Pinpoint the cell where the given text exists, returning its (x, y) midpoint coordinate. 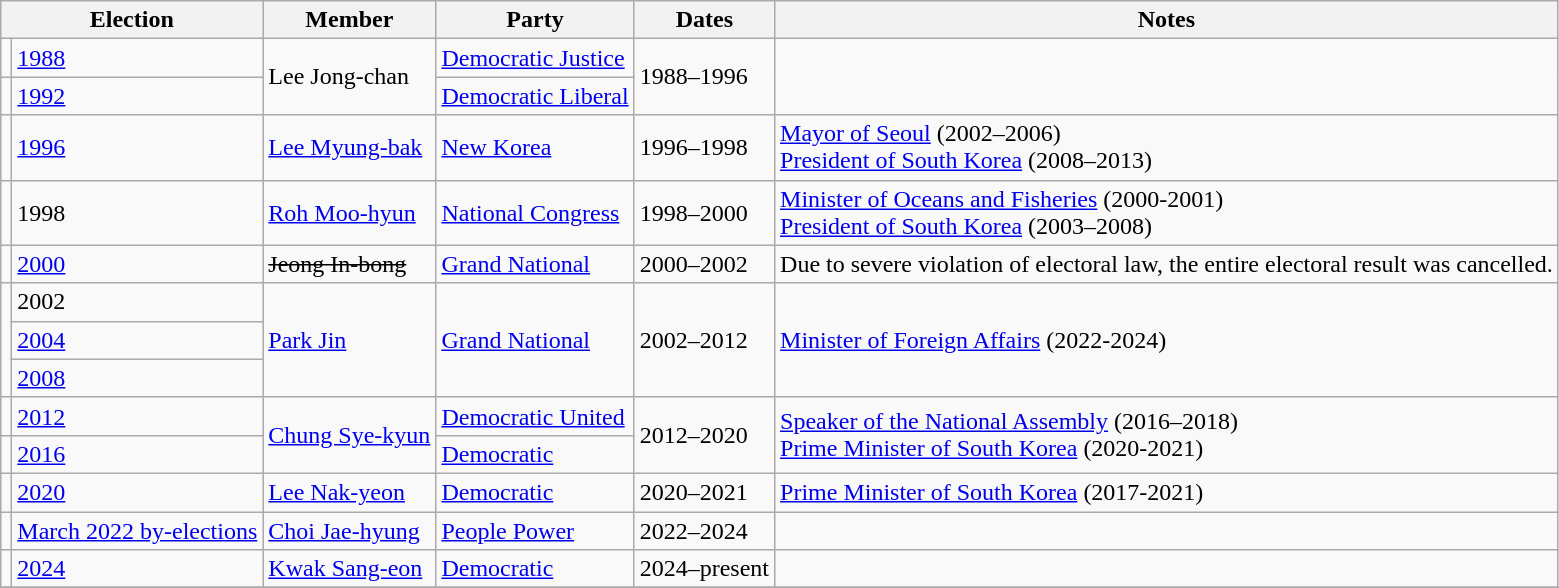
1996–1998 (704, 148)
Mayor of Seoul (2002–2006)President of South Korea (2008–2013) (1167, 148)
Prime Minister of South Korea (2017-2021) (1167, 492)
Kwak Sang-eon (350, 569)
2022–2024 (704, 531)
Democratic United (535, 416)
Party (535, 20)
New Korea (535, 148)
Minister of Foreign Affairs (2022-2024) (1167, 340)
Lee Jong-chan (350, 77)
Member (350, 20)
2016 (138, 454)
People Power (535, 531)
Election (132, 20)
Lee Nak-yeon (350, 492)
2002–2012 (704, 340)
1998 (138, 212)
1998–2000 (704, 212)
Democratic Justice (535, 58)
1996 (138, 148)
Park Jin (350, 340)
2002 (138, 302)
2004 (138, 340)
National Congress (535, 212)
2012 (138, 416)
March 2022 by-elections (138, 531)
1988 (138, 58)
2008 (138, 378)
Democratic Liberal (535, 96)
Choi Jae-hyung (350, 531)
2000–2002 (704, 264)
2020–2021 (704, 492)
2024 (138, 569)
Lee Myung-bak (350, 148)
Dates (704, 20)
2020 (138, 492)
Chung Sye-kyun (350, 435)
Notes (1167, 20)
Roh Moo-hyun (350, 212)
2000 (138, 264)
Minister of Oceans and Fisheries (2000-2001)President of South Korea (2003–2008) (1167, 212)
Due to severe violation of electoral law, the entire electoral result was cancelled. (1167, 264)
Speaker of the National Assembly (2016–2018)Prime Minister of South Korea (2020-2021) (1167, 435)
1992 (138, 96)
1988–1996 (704, 77)
2024–present (704, 569)
2012–2020 (704, 435)
Jeong In-bong (350, 264)
